Identify which cell holds the provided text, then report its [x, y] central coordinate. 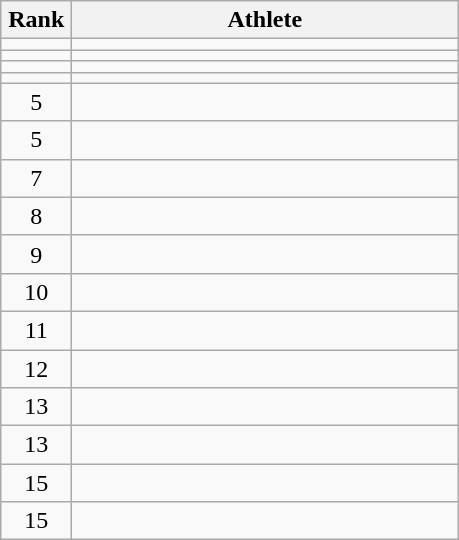
Athlete [265, 20]
Rank [36, 20]
10 [36, 292]
8 [36, 216]
11 [36, 330]
12 [36, 369]
7 [36, 178]
9 [36, 254]
